Return (x, y) of the center of cell containing provided text 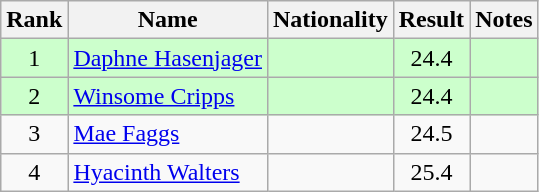
3 (34, 134)
Daphne Hasenjager (168, 58)
Notes (504, 20)
Nationality (330, 20)
Hyacinth Walters (168, 172)
25.4 (431, 172)
Winsome Cripps (168, 96)
1 (34, 58)
Rank (34, 20)
24.5 (431, 134)
4 (34, 172)
Result (431, 20)
Mae Faggs (168, 134)
Name (168, 20)
2 (34, 96)
